Output the [x, y] coordinate of the center of the cell containing the given text.  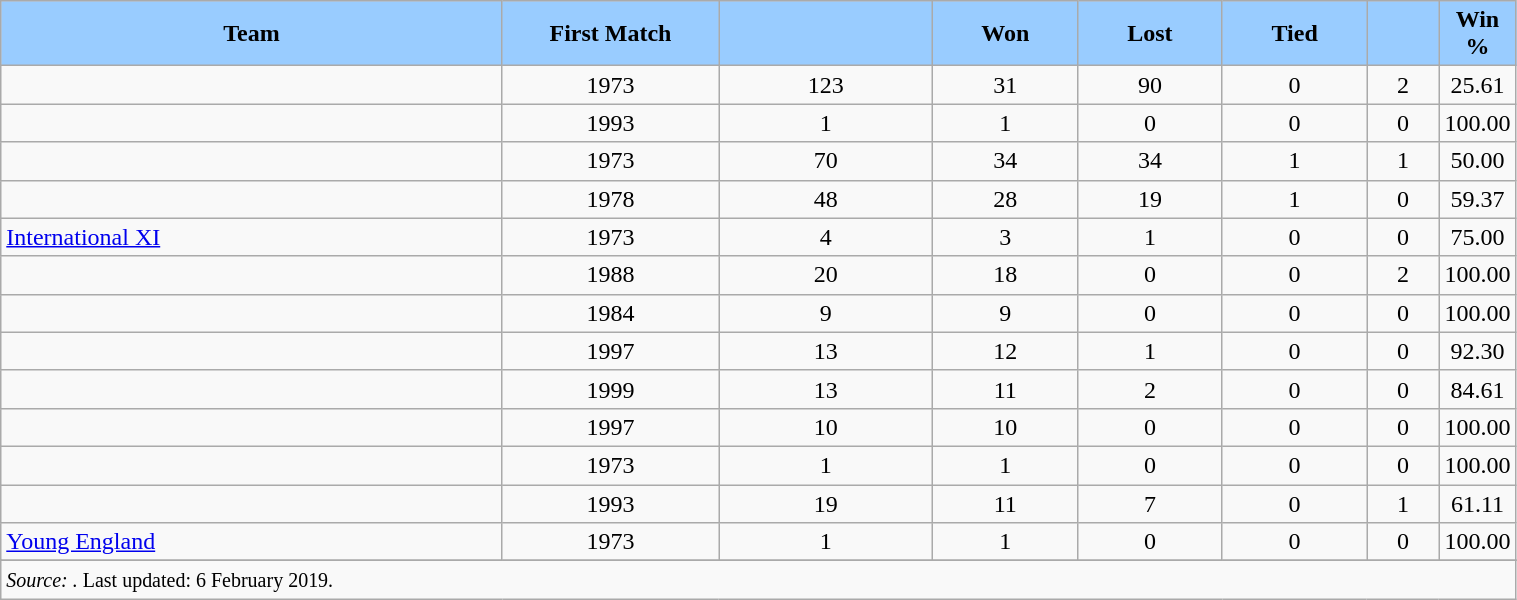
1988 [610, 275]
7 [1150, 503]
123 [826, 85]
Lost [1150, 34]
84.61 [1478, 389]
Young England [252, 542]
Team [252, 34]
12 [1006, 351]
25.61 [1478, 85]
Won [1006, 34]
First Match [610, 34]
Win % [1478, 34]
61.11 [1478, 503]
28 [1006, 199]
1999 [610, 389]
Tied [1294, 34]
1984 [610, 313]
31 [1006, 85]
1978 [610, 199]
70 [826, 161]
90 [1150, 85]
18 [1006, 275]
50.00 [1478, 161]
92.30 [1478, 351]
20 [826, 275]
48 [826, 199]
75.00 [1478, 237]
Source: . Last updated: 6 February 2019. [758, 580]
4 [826, 237]
59.37 [1478, 199]
International XI [252, 237]
3 [1006, 237]
